For the text-containing cell, return its midpoint in (X, Y) coordinate format. 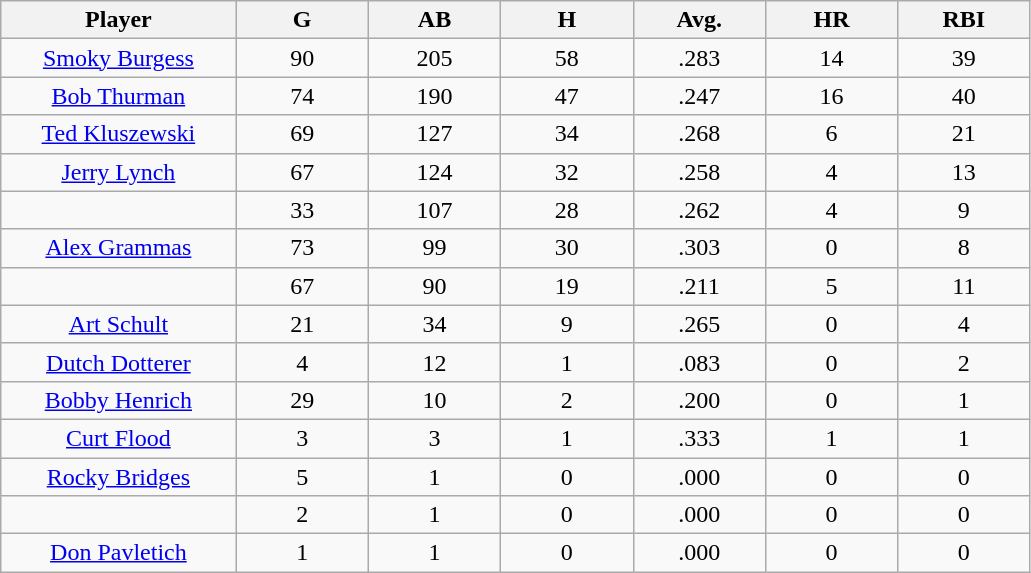
14 (831, 58)
10 (434, 400)
47 (567, 96)
Ted Kluszewski (118, 134)
.258 (699, 172)
16 (831, 96)
58 (567, 58)
Don Pavletich (118, 553)
G (302, 20)
19 (567, 286)
.333 (699, 438)
107 (434, 210)
.211 (699, 286)
Smoky Burgess (118, 58)
30 (567, 248)
6 (831, 134)
40 (964, 96)
.268 (699, 134)
.303 (699, 248)
73 (302, 248)
39 (964, 58)
12 (434, 362)
11 (964, 286)
Alex Grammas (118, 248)
Player (118, 20)
32 (567, 172)
Curt Flood (118, 438)
74 (302, 96)
190 (434, 96)
8 (964, 248)
AB (434, 20)
205 (434, 58)
13 (964, 172)
.247 (699, 96)
.083 (699, 362)
Rocky Bridges (118, 477)
Avg. (699, 20)
28 (567, 210)
127 (434, 134)
Art Schult (118, 324)
Bobby Henrich (118, 400)
99 (434, 248)
Dutch Dotterer (118, 362)
.200 (699, 400)
RBI (964, 20)
.283 (699, 58)
33 (302, 210)
Jerry Lynch (118, 172)
.265 (699, 324)
124 (434, 172)
H (567, 20)
.262 (699, 210)
Bob Thurman (118, 96)
HR (831, 20)
69 (302, 134)
29 (302, 400)
